Locate the cell with the specified text and output its (X, Y) center coordinate. 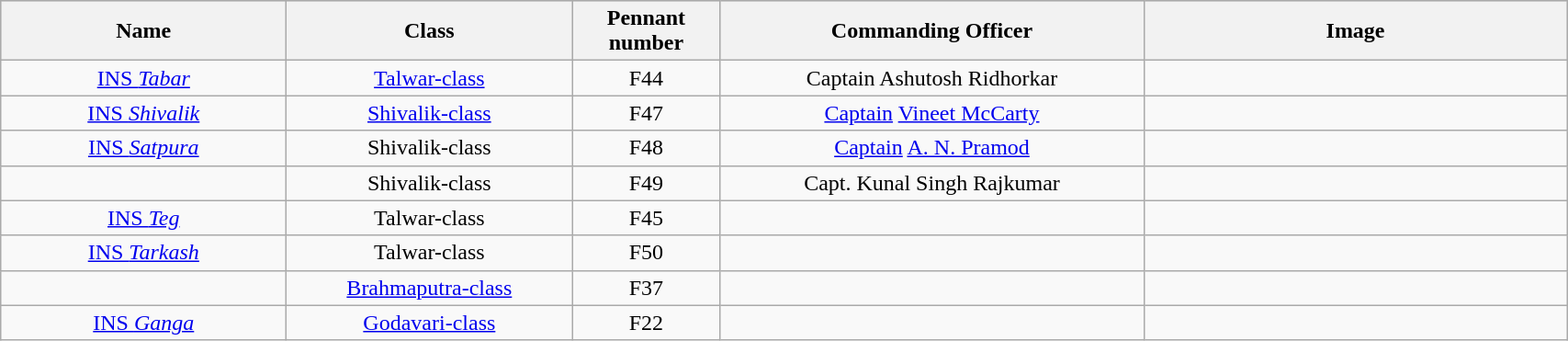
F48 (647, 148)
INS Ganga (143, 323)
F47 (647, 113)
INS Teg (143, 218)
Captain A. N. Pramod (931, 148)
F37 (647, 288)
Brahmaputra-class (430, 288)
Commanding Officer (931, 31)
Capt. Kunal Singh Rajkumar (931, 183)
Class (430, 31)
F22 (647, 323)
Image (1356, 31)
F44 (647, 78)
Godavari-class (430, 323)
Name (143, 31)
INS Tarkash (143, 253)
F49 (647, 183)
F50 (647, 253)
INS Tabar (143, 78)
Captain Ashutosh Ridhorkar (931, 78)
Pennant number (647, 31)
Captain Vineet McCarty (931, 113)
INS Satpura (143, 148)
F45 (647, 218)
INS Shivalik (143, 113)
